Return [X, Y] of the center of cell containing provided text 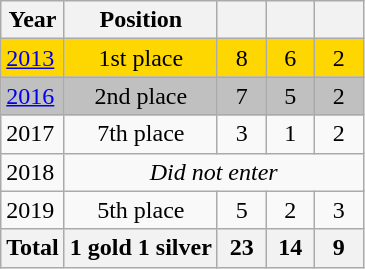
Year [33, 20]
14 [290, 248]
1 gold 1 silver [140, 248]
Position [140, 20]
9 [338, 248]
8 [242, 58]
1st place [140, 58]
Total [33, 248]
2017 [33, 134]
23 [242, 248]
2016 [33, 96]
6 [290, 58]
2018 [33, 172]
2nd place [140, 96]
Did not enter [214, 172]
1 [290, 134]
2013 [33, 58]
2019 [33, 210]
5th place [140, 210]
7th place [140, 134]
7 [242, 96]
